Determine the (x, y) coordinate at the center of the cell enclosing the given text.  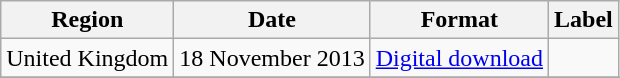
United Kingdom (88, 58)
Format (459, 20)
Digital download (459, 58)
18 November 2013 (272, 58)
Region (88, 20)
Date (272, 20)
Label (584, 20)
